Locate the cell with the specified text and output its (X, Y) center coordinate. 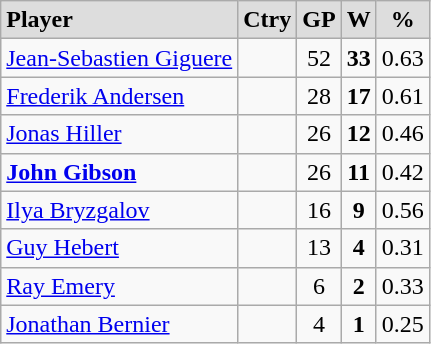
2 (358, 286)
Ilya Bryzgalov (120, 210)
Jonas Hiller (120, 134)
33 (358, 58)
Guy Hebert (120, 248)
Player (120, 20)
Frederik Andersen (120, 96)
0.61 (402, 96)
1 (358, 324)
W (358, 20)
12 (358, 134)
GP (319, 20)
0.46 (402, 134)
John Gibson (120, 172)
0.42 (402, 172)
0.33 (402, 286)
0.25 (402, 324)
28 (319, 96)
% (402, 20)
0.56 (402, 210)
9 (358, 210)
Jean-Sebastien Giguere (120, 58)
Ray Emery (120, 286)
0.31 (402, 248)
11 (358, 172)
17 (358, 96)
6 (319, 286)
52 (319, 58)
Jonathan Bernier (120, 324)
Ctry (268, 20)
0.63 (402, 58)
16 (319, 210)
13 (319, 248)
